Provide the (x, y) coordinate of the cell's center where the given text is located.  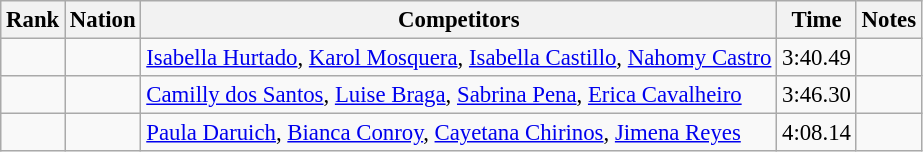
Paula Daruich, Bianca Conroy, Cayetana Chirinos, Jimena Reyes (459, 133)
4:08.14 (817, 133)
Competitors (459, 20)
Rank (33, 20)
Time (817, 20)
Camilly dos Santos, Luise Braga, Sabrina Pena, Erica Cavalheiro (459, 95)
Nation (103, 20)
3:40.49 (817, 58)
Isabella Hurtado, Karol Mosquera, Isabella Castillo, Nahomy Castro (459, 58)
Notes (888, 20)
3:46.30 (817, 95)
